Determine the [X, Y] coordinate at the center of the cell enclosing the given text.  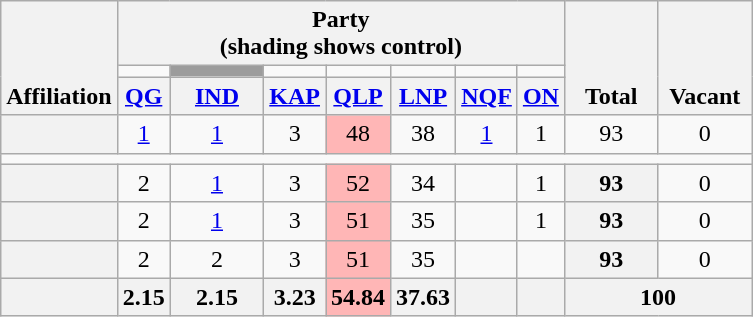
100 [658, 297]
Vacant [705, 58]
QG [144, 96]
54.84 [358, 297]
QLP [358, 96]
37.63 [424, 297]
34 [424, 183]
52 [358, 183]
IND [217, 96]
NQF [487, 96]
Affiliation [59, 58]
38 [424, 134]
LNP [424, 96]
Party (shading shows control) [340, 34]
Total [611, 58]
3.23 [295, 297]
KAP [295, 96]
48 [358, 134]
ON [540, 96]
